Extract the (x, y) coordinate from the center of the cell holding the provided text.  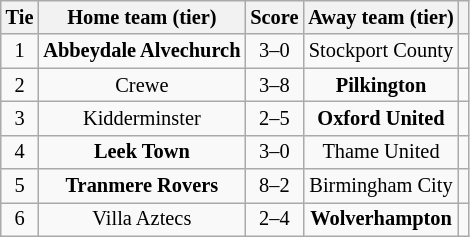
Birmingham City (380, 186)
Leek Town (142, 152)
Stockport County (380, 51)
2 (20, 85)
2–4 (274, 219)
6 (20, 219)
5 (20, 186)
Tie (20, 17)
8–2 (274, 186)
Crewe (142, 85)
Score (274, 17)
Away team (tier) (380, 17)
3–8 (274, 85)
Abbeydale Alvechurch (142, 51)
Home team (tier) (142, 17)
3 (20, 118)
Kidderminster (142, 118)
Oxford United (380, 118)
Thame United (380, 152)
1 (20, 51)
Tranmere Rovers (142, 186)
Wolverhampton (380, 219)
Pilkington (380, 85)
2–5 (274, 118)
Villa Aztecs (142, 219)
4 (20, 152)
